Locate the cell with the specified text and output its [x, y] center coordinate. 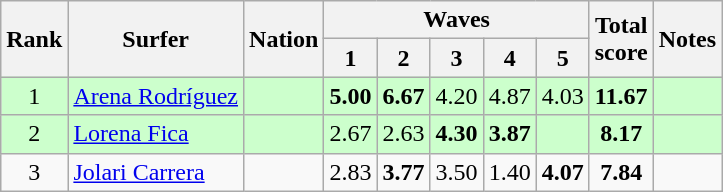
Rank [34, 39]
7.84 [621, 172]
Waves [456, 20]
Nation [284, 39]
2.63 [404, 134]
2.83 [350, 172]
Surfer [156, 39]
3.87 [510, 134]
4.07 [562, 172]
5.00 [350, 96]
5 [562, 58]
3.50 [456, 172]
4.20 [456, 96]
Notes [687, 39]
6.67 [404, 96]
11.67 [621, 96]
Arena Rodríguez [156, 96]
2.67 [350, 134]
3.77 [404, 172]
4.03 [562, 96]
Jolari Carrera [156, 172]
Totalscore [621, 39]
1.40 [510, 172]
Lorena Fica [156, 134]
4.30 [456, 134]
4.87 [510, 96]
8.17 [621, 134]
4 [510, 58]
